Provide the [X, Y] coordinate of the cell's center where the given text is located.  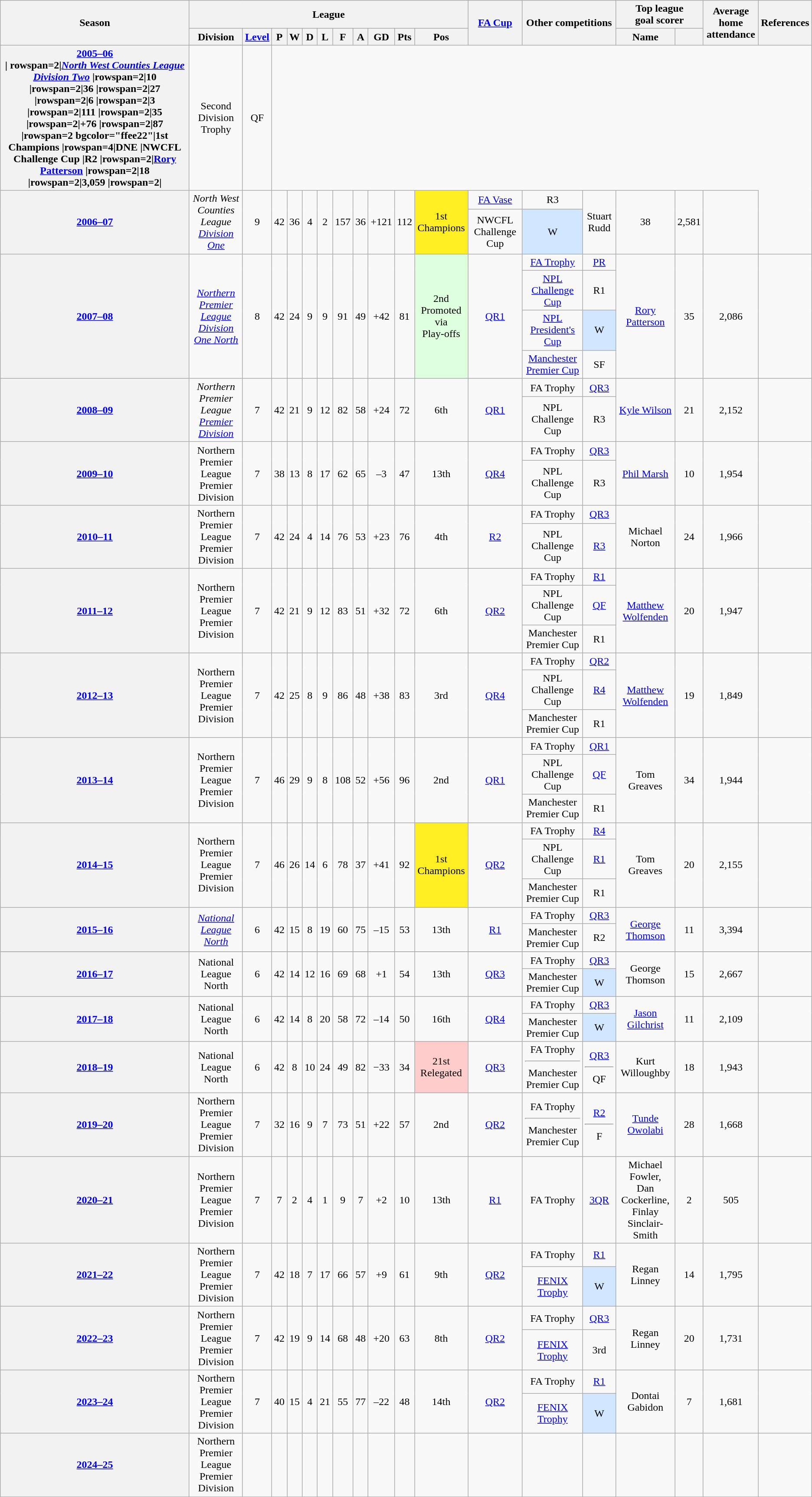
+9 [382, 1275]
75 [361, 929]
50 [404, 1019]
Stuart Rudd [599, 222]
Season [95, 23]
P [279, 37]
+42 [382, 316]
81 [404, 316]
91 [343, 316]
–14 [382, 1019]
2,581 [689, 222]
–22 [382, 1402]
FA Cup [495, 23]
2,086 [730, 316]
2024–25 [95, 1465]
2,152 [730, 410]
+41 [382, 865]
63 [404, 1338]
35 [689, 316]
78 [343, 865]
League [328, 15]
1,944 [730, 780]
2012–13 [95, 696]
Average homeattendance [730, 23]
F [343, 37]
1,731 [730, 1338]
1,849 [730, 696]
2,109 [730, 1019]
29 [295, 780]
SF [599, 364]
+23 [382, 537]
−33 [382, 1067]
2020–21 [95, 1200]
Phil Marsh [645, 473]
2,667 [730, 974]
+121 [382, 222]
47 [404, 473]
2017–18 [95, 1019]
A [361, 37]
QR3QF [599, 1067]
2008–09 [95, 410]
Pts [404, 37]
NPL President's Cup [553, 330]
+20 [382, 1338]
Rory Patterson [645, 316]
Level [257, 37]
Tunde Owolabi [645, 1125]
3QR [599, 1200]
D [310, 37]
86 [343, 696]
1,947 [730, 611]
Second Division Trophy [216, 118]
2016–17 [95, 974]
8th [442, 1338]
65 [361, 473]
13 [295, 473]
4th [442, 537]
1 [325, 1200]
PR [599, 262]
28 [689, 1125]
77 [361, 1402]
2015–16 [95, 929]
NWCFL Challenge Cup [495, 232]
52 [361, 780]
Dontai Gabidon [645, 1402]
54 [404, 974]
1,681 [730, 1402]
North West Counties LeagueDivision One [216, 222]
96 [404, 780]
1,943 [730, 1067]
32 [279, 1125]
+38 [382, 696]
Michael Norton [645, 537]
2ndPromoted viaPlay-offs [442, 316]
1,966 [730, 537]
2007–08 [95, 316]
9th [442, 1275]
26 [295, 865]
2022–23 [95, 1338]
+32 [382, 611]
60 [343, 929]
References [785, 23]
R2F [599, 1125]
Other competitions [569, 23]
92 [404, 865]
14th [442, 1402]
505 [730, 1200]
2009–10 [95, 473]
25 [295, 696]
2023–24 [95, 1402]
55 [343, 1402]
Northern Premier LeagueDivision One North [216, 316]
+2 [382, 1200]
112 [404, 222]
Top leaguegoal scorer [659, 15]
2010–11 [95, 537]
2,155 [730, 865]
1,795 [730, 1275]
108 [343, 780]
Jason Gilchrist [645, 1019]
Kurt Willoughby [645, 1067]
+56 [382, 780]
+24 [382, 410]
+1 [382, 974]
2014–15 [95, 865]
157 [343, 222]
1,668 [730, 1125]
37 [361, 865]
69 [343, 974]
21st Relegated [442, 1067]
–15 [382, 929]
–3 [382, 473]
40 [279, 1402]
+22 [382, 1125]
2013–14 [95, 780]
66 [343, 1275]
2018–19 [95, 1067]
2006–07 [95, 222]
Name [645, 37]
Kyle Wilson [645, 410]
Pos [442, 37]
L [325, 37]
GD [382, 37]
Division [216, 37]
62 [343, 473]
2021–22 [95, 1275]
3,394 [730, 929]
FA Vase [495, 200]
Michael Fowler,Dan Cockerline,Finlay Sinclair-Smith [645, 1200]
73 [343, 1125]
1,954 [730, 473]
2019–20 [95, 1125]
2011–12 [95, 611]
16th [442, 1019]
61 [404, 1275]
